Pinpoint the cell where the given text exists, returning its [X, Y] midpoint coordinate. 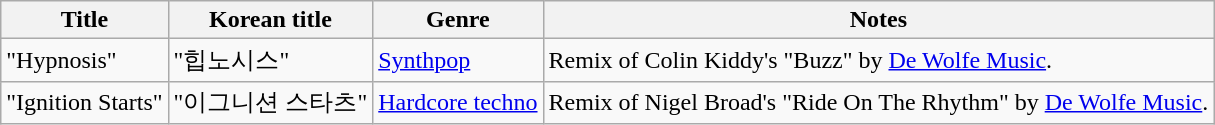
Synthpop [458, 60]
Title [84, 20]
Korean title [270, 20]
Hardcore techno [458, 102]
Notes [878, 20]
"힙노시스" [270, 60]
Remix of Colin Kiddy's "Buzz" by De Wolfe Music. [878, 60]
"Hypnosis" [84, 60]
"이그니션 스타츠" [270, 102]
Genre [458, 20]
"Ignition Starts" [84, 102]
Remix of Nigel Broad's "Ride On The Rhythm" by De Wolfe Music. [878, 102]
